Pinpoint the cell where the given text exists, returning its [X, Y] midpoint coordinate. 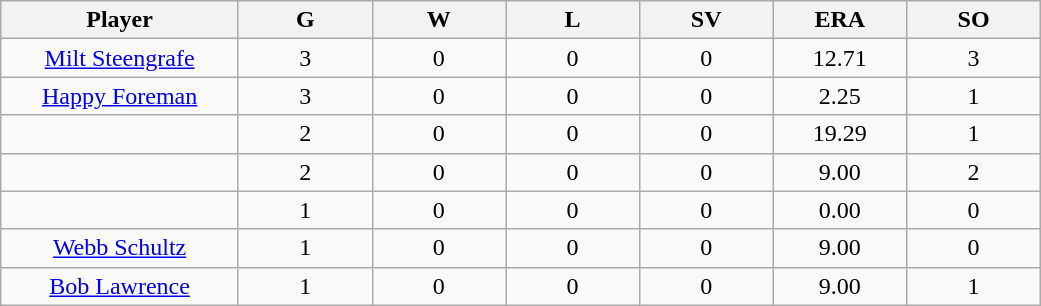
12.71 [840, 58]
2.25 [840, 96]
L [573, 20]
G [305, 20]
Milt Steengrafe [120, 58]
Bob Lawrence [120, 286]
0.00 [840, 210]
ERA [840, 20]
Happy Foreman [120, 96]
Player [120, 20]
Webb Schultz [120, 248]
19.29 [840, 134]
SV [706, 20]
SO [974, 20]
W [439, 20]
